Locate the cell with the specified text and output its (x, y) center coordinate. 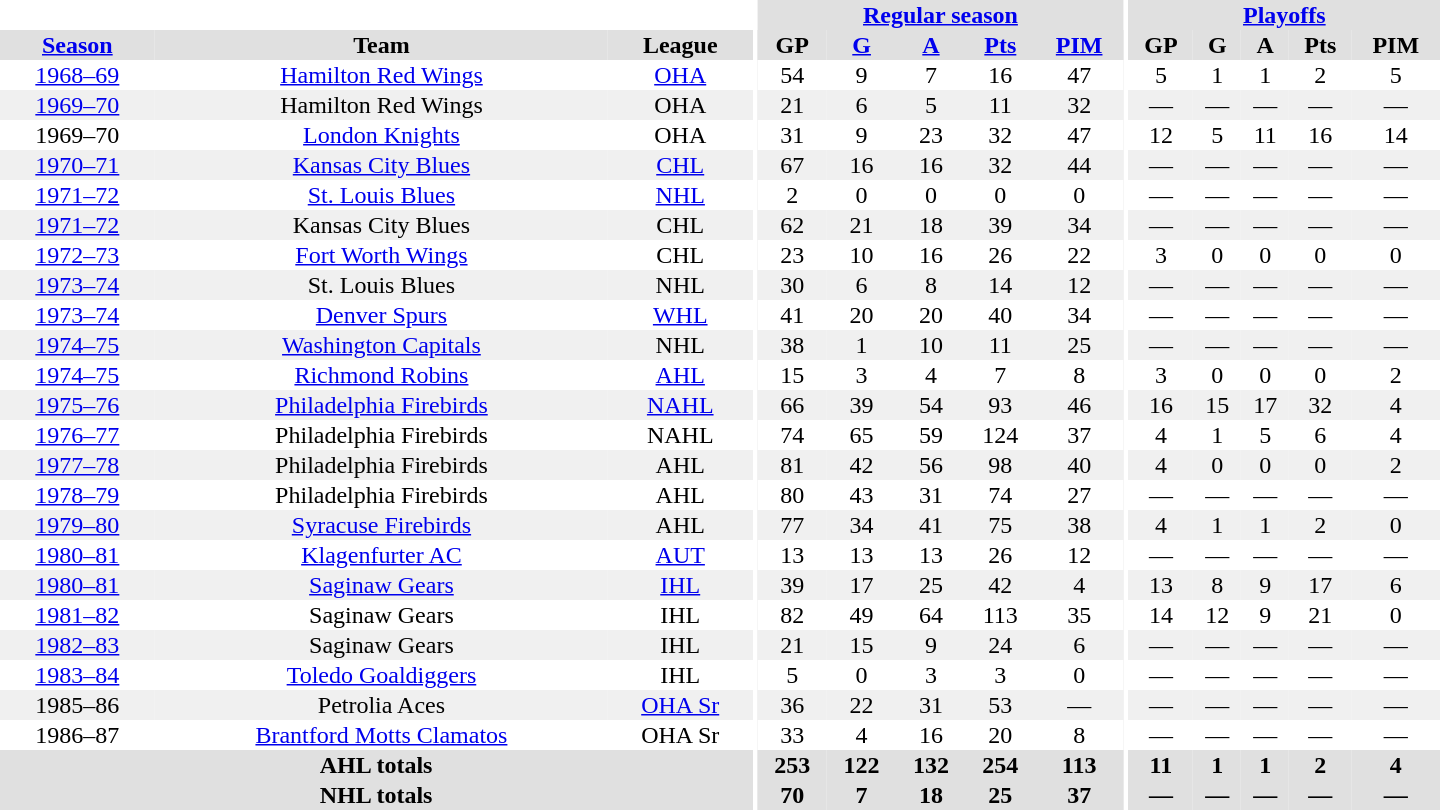
AUT (680, 555)
Syracuse Firebirds (382, 525)
253 (792, 765)
124 (1000, 435)
43 (862, 495)
1985–86 (78, 705)
81 (792, 465)
Klagenfurter AC (382, 555)
62 (792, 225)
1976–77 (78, 435)
254 (1000, 765)
Fort Worth Wings (382, 255)
NHL totals (376, 795)
Team (382, 45)
1975–76 (78, 405)
1983–84 (78, 675)
1979–80 (78, 525)
Toledo Goaldiggers (382, 675)
77 (792, 525)
1978–79 (78, 495)
Brantford Motts Clamatos (382, 735)
Playoffs (1284, 15)
1972–73 (78, 255)
59 (930, 435)
80 (792, 495)
1970–71 (78, 165)
66 (792, 405)
Regular season (941, 15)
93 (1000, 405)
27 (1079, 495)
Washington Capitals (382, 345)
46 (1079, 405)
24 (1000, 645)
1986–87 (78, 735)
1982–83 (78, 645)
1977–78 (78, 465)
1981–82 (78, 615)
League (680, 45)
36 (792, 705)
98 (1000, 465)
49 (862, 615)
53 (1000, 705)
132 (930, 765)
1968–69 (78, 75)
AHL totals (376, 765)
56 (930, 465)
65 (862, 435)
London Knights (382, 135)
WHL (680, 315)
67 (792, 165)
Richmond Robins (382, 375)
75 (1000, 525)
44 (1079, 165)
Season (78, 45)
Petrolia Aces (382, 705)
30 (792, 285)
Denver Spurs (382, 315)
82 (792, 615)
122 (862, 765)
70 (792, 795)
64 (930, 615)
33 (792, 735)
35 (1079, 615)
